For the text-containing cell, return its midpoint in [x, y] coordinate format. 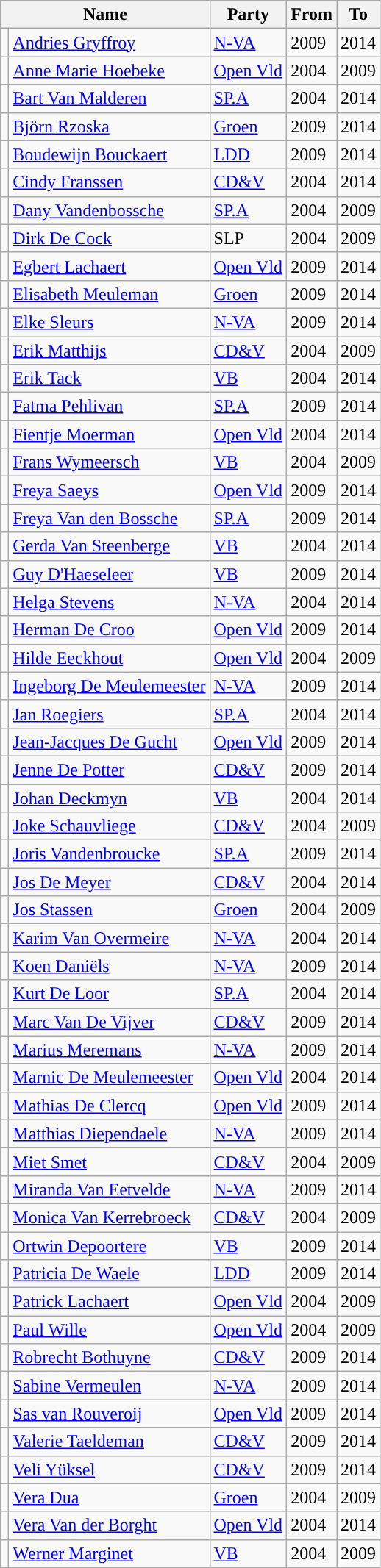
Mathias De Clercq [109, 1106]
Kurt De Loor [109, 994]
Jan Roegiers [109, 714]
Vera Dua [109, 1497]
Marc Van De Vijver [109, 1022]
Elisabeth Meuleman [109, 294]
Jean-Jacques De Gucht [109, 742]
Jos Stassen [109, 910]
Monica Van Kerrebroeck [109, 1217]
Bart Van Malderen [109, 99]
Anne Marie Hoebeke [109, 71]
Koen Daniëls [109, 966]
Egbert Lachaert [109, 266]
Björn Rzoska [109, 126]
Jenne De Potter [109, 770]
Robrecht Bothuyne [109, 1358]
Miranda Van Eetvelde [109, 1189]
Marius Meremans [109, 1050]
Cindy Franssen [109, 182]
Karim Van Overmeire [109, 938]
Hilde Eeckhout [109, 658]
Jos De Meyer [109, 882]
Veli Yüksel [109, 1469]
Andries Gryffroy [109, 43]
To [359, 15]
Joke Schauvliege [109, 826]
Frans Wymeersch [109, 462]
Name [105, 15]
Guy D'Haeseleer [109, 574]
Matthias Diependaele [109, 1134]
From [312, 15]
Sas van Rouveroij [109, 1414]
Gerda Van Steenberge [109, 546]
Erik Matthijs [109, 351]
Helga Stevens [109, 602]
Ortwin Depoortere [109, 1246]
Fientje Moerman [109, 434]
Johan Deckmyn [109, 798]
Freya Saeys [109, 490]
Herman De Croo [109, 630]
Dirk De Cock [109, 238]
Freya Van den Bossche [109, 518]
Ingeborg De Meulemeester [109, 686]
Vera Van der Borght [109, 1525]
Elke Sleurs [109, 322]
Paul Wille [109, 1330]
Joris Vandenbroucke [109, 854]
Boudewijn Bouckaert [109, 154]
Patricia De Waele [109, 1274]
Sabine Vermeulen [109, 1386]
Marnic De Meulemeester [109, 1078]
Miet Smet [109, 1161]
Party [249, 15]
Werner Marginet [109, 1553]
Erik Tack [109, 379]
SLP [249, 238]
Fatma Pehlivan [109, 407]
Dany Vandenbossche [109, 210]
Valerie Taeldeman [109, 1442]
Patrick Lachaert [109, 1302]
